Scan for the cell matching the given text and deliver its (X, Y) coordinate at center. 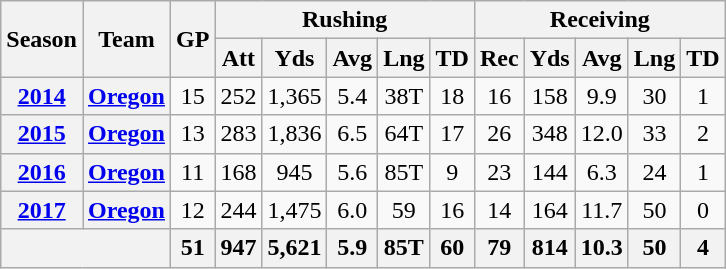
51 (192, 248)
12 (192, 210)
244 (238, 210)
2016 (42, 172)
23 (499, 172)
1,365 (294, 96)
0 (703, 210)
2 (703, 134)
1,836 (294, 134)
158 (550, 96)
11 (192, 172)
5,621 (294, 248)
9.9 (602, 96)
38T (404, 96)
33 (654, 134)
24 (654, 172)
947 (238, 248)
5.4 (352, 96)
15 (192, 96)
2014 (42, 96)
144 (550, 172)
168 (238, 172)
283 (238, 134)
Att (238, 58)
1,475 (294, 210)
79 (499, 248)
17 (452, 134)
945 (294, 172)
5.6 (352, 172)
348 (550, 134)
11.7 (602, 210)
60 (452, 248)
26 (499, 134)
GP (192, 39)
6.5 (352, 134)
Rec (499, 58)
Season (42, 39)
59 (404, 210)
164 (550, 210)
2015 (42, 134)
13 (192, 134)
4 (703, 248)
64T (404, 134)
Rushing (345, 20)
6.3 (602, 172)
252 (238, 96)
2017 (42, 210)
Team (126, 39)
14 (499, 210)
12.0 (602, 134)
10.3 (602, 248)
5.9 (352, 248)
30 (654, 96)
18 (452, 96)
Receiving (600, 20)
6.0 (352, 210)
814 (550, 248)
9 (452, 172)
